Output the [x, y] coordinate of the center of the cell containing the given text.  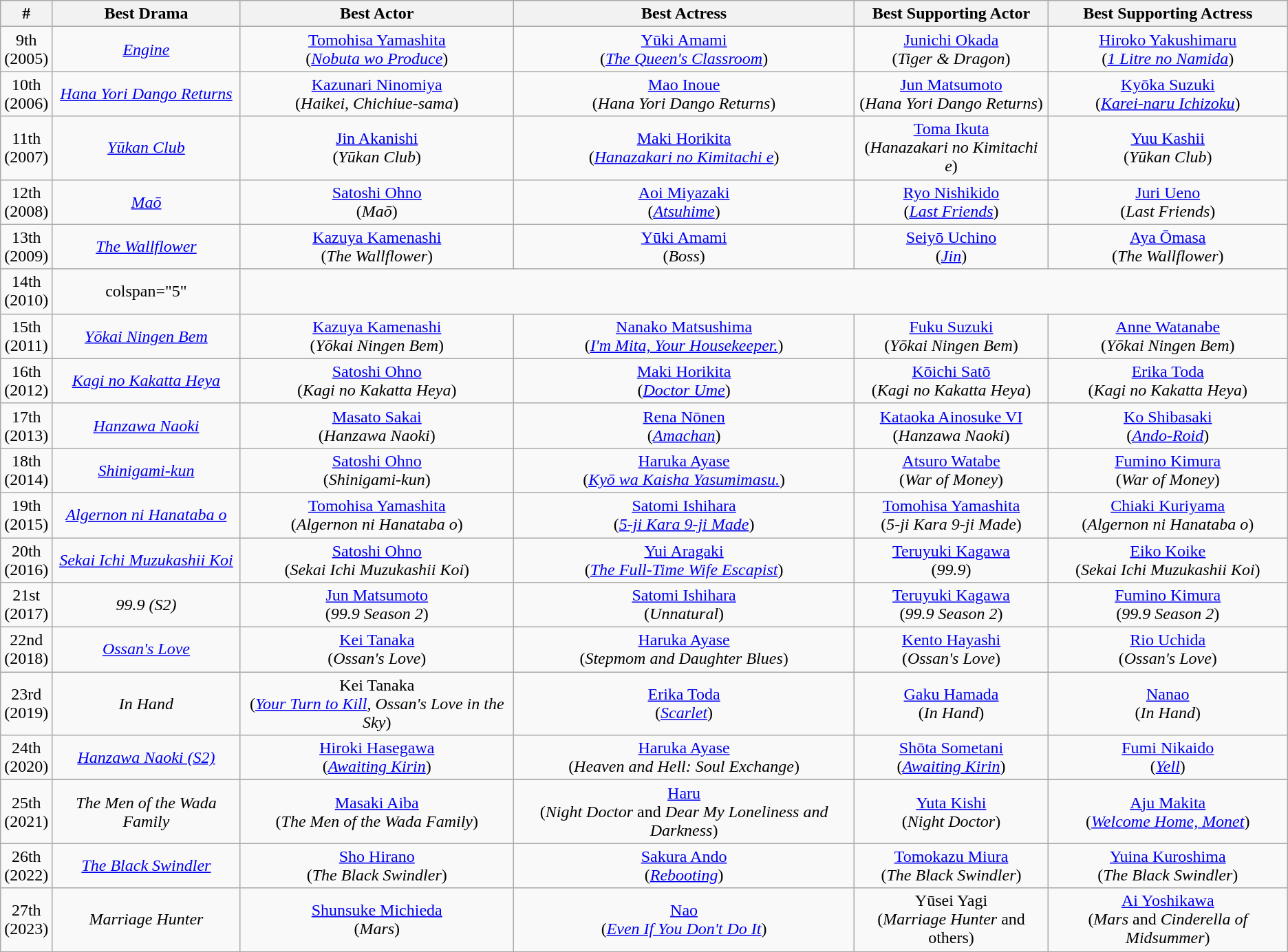
Seiyō Uchino (Jin) [952, 246]
Marriage Hunter [146, 920]
Haruka Ayase (Kyō wa Kaisha Yasumimasu.) [684, 470]
Kei Tanaka (Your Turn to Kill, Ossan's Love in the Sky) [377, 704]
# [26, 14]
Ryo Nishikido (Last Friends) [952, 202]
23rd(2019) [26, 704]
Shinigami-kun [146, 470]
Haru (Night Doctor and Dear My Loneliness and Darkness) [684, 812]
Juri Ueno (Last Friends) [1168, 202]
14th(2010) [26, 292]
The Men of the Wada Family [146, 812]
Tomohisa Yamashita (5-ji Kara 9-ji Made) [952, 515]
Chiaki Kuriyama (Algernon ni Hanataba o) [1168, 515]
Kazunari Ninomiya (Haikei, Chichiue-sama) [377, 94]
Fumi Nikaido (Yell) [1168, 758]
Satomi Ishihara (Unnatural) [684, 605]
Maki Horikita (Hanazakari no Kimitachi e) [684, 148]
Yūkan Club [146, 148]
Shunsuke Michieda (Mars) [377, 920]
Best Actress [684, 14]
Eiko Koike (Sekai Ichi Muzukashii Koi) [1168, 560]
Engine [146, 50]
Tomokazu Miura (The Black Swindler) [952, 865]
Kazuya Kamenashi (Yōkai Ningen Bem) [377, 336]
Fumino Kimura (99.9 Season 2) [1168, 605]
Yui Aragaki (The Full-Time Wife Escapist) [684, 560]
Jun Matsumoto (Hana Yori Dango Returns) [952, 94]
21st(2017) [26, 605]
In Hand [146, 704]
24th(2020) [26, 758]
13th(2009) [26, 246]
Kazuya Kamenashi (The Wallflower) [377, 246]
Sho Hirano (The Black Swindler) [377, 865]
Haruka Ayase (Stepmom and Daughter Blues) [684, 649]
Yūki Amami (The Queen's Classroom) [684, 50]
Yuta Kishi (Night Doctor) [952, 812]
The Black Swindler [146, 865]
Tomohisa Yamashita (Nobuta wo Produce) [377, 50]
99.9 (S2) [146, 605]
Best Supporting Actor [952, 14]
Shōta Sometani (Awaiting Kirin) [952, 758]
Maki Horikita (Doctor Ume) [684, 381]
Toma Ikuta (Hanazakari no Kimitachi e) [952, 148]
Satoshi Ohno (Sekai Ichi Muzukashii Koi) [377, 560]
11th(2007) [26, 148]
Yūki Amami (Boss) [684, 246]
Ossan's Love [146, 649]
Erika Toda (Scarlet) [684, 704]
Kagi no Kakatta Heya [146, 381]
Junichi Okada (Tiger & Dragon) [952, 50]
Ai Yoshikawa (Mars and Cinderella of Midsummer) [1168, 920]
10th(2006) [26, 94]
Tomohisa Yamashita (Algernon ni Hanataba o) [377, 515]
9th(2005) [26, 50]
colspan="5" [146, 292]
Sekai Ichi Muzukashii Koi [146, 560]
Algernon ni Hanataba o [146, 515]
20th(2016) [26, 560]
Hana Yori Dango Returns [146, 94]
Jun Matsumoto (99.9 Season 2) [377, 605]
Haruka Ayase (Heaven and Hell: Soul Exchange) [684, 758]
Best Drama [146, 14]
Best Actor [377, 14]
18th(2014) [26, 470]
Atsuro Watabe (War of Money) [952, 470]
17th(2013) [26, 425]
Kōichi Satō (Kagi no Kakatta Heya) [952, 381]
Aoi Miyazaki (Atsuhime) [684, 202]
Anne Watanabe (Yōkai Ningen Bem) [1168, 336]
Aju Makita (Welcome Home, Monet) [1168, 812]
Yuu Kashii (Yūkan Club) [1168, 148]
Satoshi Ohno (Kagi no Kakatta Heya) [377, 381]
26th(2022) [26, 865]
Yūsei Yagi (Marriage Hunter and others) [952, 920]
22nd(2018) [26, 649]
Ko Shibasaki (Ando-Roid) [1168, 425]
Masaki Aiba (The Men of the Wada Family) [377, 812]
Best Supporting Actress [1168, 14]
Gaku Hamada (In Hand) [952, 704]
Fumino Kimura (War of Money) [1168, 470]
Yōkai Ningen Bem [146, 336]
Masato Sakai (Hanzawa Naoki) [377, 425]
Yuina Kuroshima (The Black Swindler) [1168, 865]
Jin Akanishi (Yūkan Club) [377, 148]
Aya Ōmasa (The Wallflower) [1168, 246]
16th(2012) [26, 381]
25th(2021) [26, 812]
Hiroki Hasegawa (Awaiting Kirin) [377, 758]
Erika Toda (Kagi no Kakatta Heya) [1168, 381]
Kento Hayashi (Ossan's Love) [952, 649]
15th(2011) [26, 336]
Rena Nōnen (Amachan) [684, 425]
Kyōka Suzuki (Karei-naru Ichizoku) [1168, 94]
Teruyuki Kagawa (99.9) [952, 560]
Nao (Even If You Don't Do It) [684, 920]
Rio Uchida (Ossan's Love) [1168, 649]
Hanzawa Naoki (S2) [146, 758]
The Wallflower [146, 246]
Satomi Ishihara (5-ji Kara 9-ji Made) [684, 515]
Sakura Ando (Rebooting) [684, 865]
Maō [146, 202]
Teruyuki Kagawa (99.9 Season 2) [952, 605]
12th(2008) [26, 202]
Kataoka Ainosuke VI (Hanzawa Naoki) [952, 425]
Satoshi Ohno (Shinigami-kun) [377, 470]
27th(2023) [26, 920]
19th(2015) [26, 515]
Satoshi Ohno (Maō) [377, 202]
Hiroko Yakushimaru (1 Litre no Namida) [1168, 50]
Fuku Suzuki (Yōkai Ningen Bem) [952, 336]
Kei Tanaka (Ossan's Love) [377, 649]
Nanako Matsushima (I'm Mita, Your Housekeeper.) [684, 336]
Nanao (In Hand) [1168, 704]
Hanzawa Naoki [146, 425]
Mao Inoue (Hana Yori Dango Returns) [684, 94]
